From the cell containing the given text, extract its center point as [x, y] coordinate. 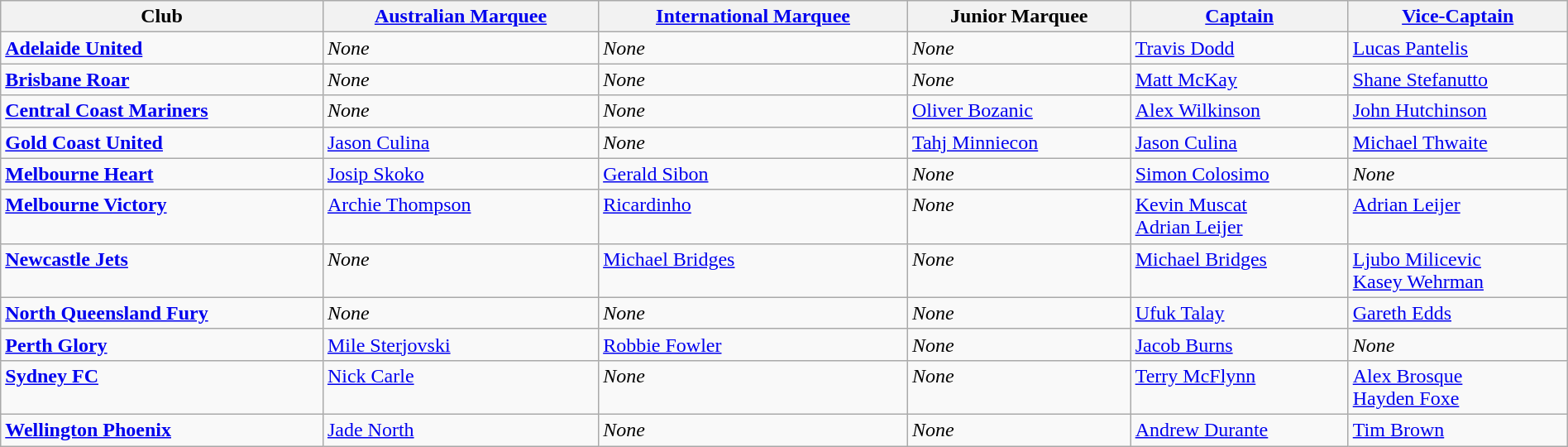
Melbourne Victory [162, 217]
Shane Stefanutto [1457, 79]
Newcastle Jets [162, 270]
Tim Brown [1457, 430]
Junior Marquee [1019, 17]
Gold Coast United [162, 142]
Melbourne Heart [162, 174]
Brisbane Roar [162, 79]
Alex Wilkinson [1239, 111]
Wellington Phoenix [162, 430]
Ufuk Talay [1239, 313]
John Hutchinson [1457, 111]
Oliver Bozanic [1019, 111]
Michael Thwaite [1457, 142]
Travis Dodd [1239, 48]
Club [162, 17]
Gerald Sibon [753, 174]
Jacob Burns [1239, 344]
Mile Sterjovski [460, 344]
Lucas Pantelis [1457, 48]
Andrew Durante [1239, 430]
Alex Brosque Hayden Foxe [1457, 387]
Josip Skoko [460, 174]
Terry McFlynn [1239, 387]
Nick Carle [460, 387]
Captain [1239, 17]
Kevin Muscat Adrian Leijer [1239, 217]
International Marquee [753, 17]
Ljubo Milicevic Kasey Wehrman [1457, 270]
Jade North [460, 430]
Ricardinho [753, 217]
Matt McKay [1239, 79]
Tahj Minniecon [1019, 142]
Sydney FC [162, 387]
Perth Glory [162, 344]
Adrian Leijer [1457, 217]
Central Coast Mariners [162, 111]
Simon Colosimo [1239, 174]
Gareth Edds [1457, 313]
Australian Marquee [460, 17]
Adelaide United [162, 48]
North Queensland Fury [162, 313]
Vice-Captain [1457, 17]
Robbie Fowler [753, 344]
Archie Thompson [460, 217]
